Pinpoint the cell where the given text exists, returning its (X, Y) midpoint coordinate. 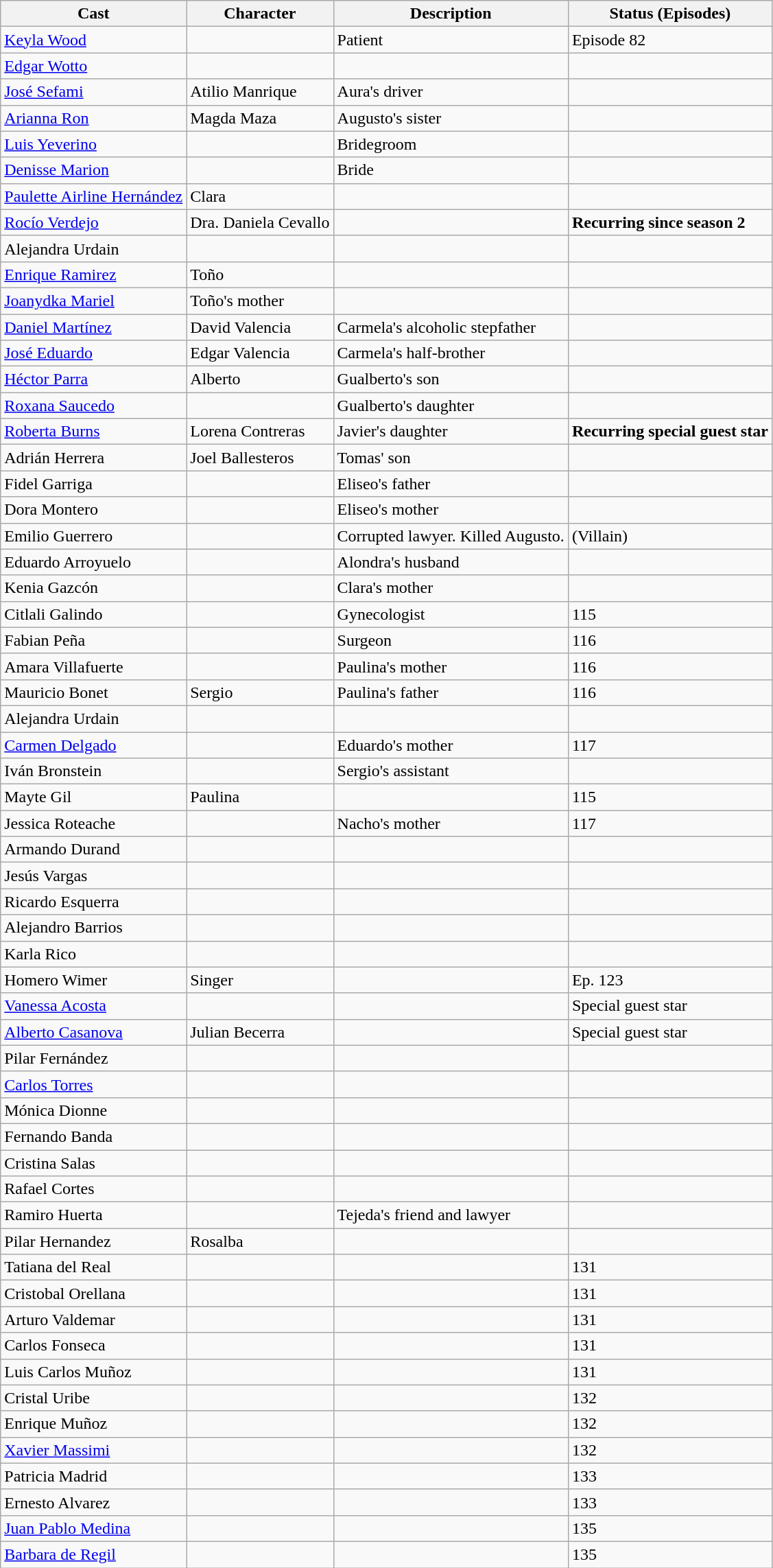
Mónica Dionne (93, 1110)
Alondra's husband (451, 562)
Carmen Delgado (93, 745)
Rocío Verdejo (93, 222)
Rosalba (260, 1241)
Sergio (260, 692)
Daniel Martínez (93, 327)
Kenia Gazcón (93, 588)
Carmela's alcoholic stepfather (451, 327)
Lorena Contreras (260, 432)
Enrique Ramirez (93, 274)
Ep. 123 (669, 980)
Status (Episodes) (669, 14)
Fabian Peña (93, 640)
Ernesto Alvarez (93, 1502)
Gynecologist (451, 614)
Dra. Daniela Cevallo (260, 222)
Keyla Wood (93, 40)
Surgeon (451, 640)
Alejandro Barrios (93, 928)
Gualberto's son (451, 379)
Julian Becerra (260, 1032)
Emilio Guerrero (93, 536)
Cristobal Orellana (93, 1294)
Corrupted lawyer. Killed Augusto. (451, 536)
Magda Maza (260, 118)
Toño (260, 274)
Aura's driver (451, 92)
Paulina's mother (451, 666)
Juan Pablo Medina (93, 1528)
Javier's daughter (451, 432)
Joel Ballesteros (260, 458)
Paulette Airline Hernández (93, 196)
Clara's mother (451, 588)
Episode 82 (669, 40)
Cast (93, 14)
Singer (260, 980)
Fernando Banda (93, 1136)
Patricia Madrid (93, 1476)
Armando Durand (93, 850)
Recurring special guest star (669, 432)
Edgar Wotto (93, 66)
Alberto (260, 379)
Sergio's assistant (451, 771)
Jesús Vargas (93, 876)
Iván Bronstein (93, 771)
José Sefami (93, 92)
Adrián Herrera (93, 458)
Jessica Roteache (93, 823)
Luis Carlos Muñoz (93, 1372)
Toño's mother (260, 301)
Enrique Muñoz (93, 1424)
Bride (451, 170)
Tejeda's friend and lawyer (451, 1215)
Citlali Galindo (93, 614)
Rafael Cortes (93, 1189)
Atilio Manrique (260, 92)
Barbara de Regil (93, 1554)
Mauricio Bonet (93, 692)
Carlos Fonseca (93, 1346)
Xavier Massimi (93, 1450)
Karla Rico (93, 954)
Luis Yeverino (93, 144)
Carlos Torres (93, 1084)
Carmela's half-brother (451, 353)
(Villain) (669, 536)
Edgar Valencia (260, 353)
Paulina's father (451, 692)
Pilar Hernandez (93, 1241)
Eliseo's father (451, 484)
Roxana Saucedo (93, 406)
Pilar Fernández (93, 1058)
Ricardo Esquerra (93, 902)
Augusto's sister (451, 118)
Roberta Burns (93, 432)
Gualberto's daughter (451, 406)
Joanydka Mariel (93, 301)
Tatiana del Real (93, 1267)
Eliseo's mother (451, 510)
Dora Montero (93, 510)
Alberto Casanova (93, 1032)
Eduardo Arroyuelo (93, 562)
Paulina (260, 797)
Fidel Garriga (93, 484)
Homero Wimer (93, 980)
Héctor Parra (93, 379)
José Eduardo (93, 353)
Cristal Uribe (93, 1398)
Character (260, 14)
Ramiro Huerta (93, 1215)
Cristina Salas (93, 1163)
Nacho's mother (451, 823)
Mayte Gil (93, 797)
Eduardo's mother (451, 745)
Vanessa Acosta (93, 1006)
Denisse Marion (93, 170)
Amara Villafuerte (93, 666)
Arianna Ron (93, 118)
Arturo Valdemar (93, 1320)
Bridegroom (451, 144)
Description (451, 14)
David Valencia (260, 327)
Patient (451, 40)
Tomas' son (451, 458)
Clara (260, 196)
Recurring since season 2 (669, 222)
